Find where the given text appears and provide that cell's center as [x, y] coordinate. 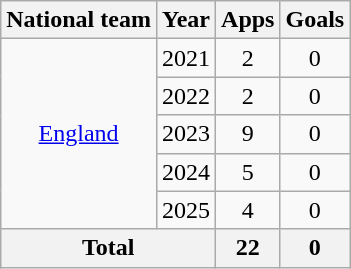
5 [248, 172]
2023 [186, 134]
2021 [186, 58]
Apps [248, 20]
Year [186, 20]
Goals [315, 20]
England [79, 134]
2024 [186, 172]
National team [79, 20]
Total [108, 248]
2025 [186, 210]
22 [248, 248]
9 [248, 134]
2022 [186, 96]
4 [248, 210]
